For the text-containing cell, return its midpoint in (X, Y) coordinate format. 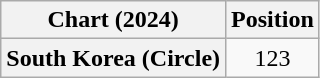
123 (273, 58)
Position (273, 20)
South Korea (Circle) (114, 58)
Chart (2024) (114, 20)
